From the cell containing the given text, extract its center point as [X, Y] coordinate. 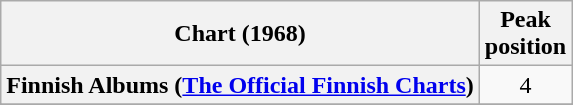
Chart (1968) [240, 34]
4 [525, 85]
Finnish Albums (The Official Finnish Charts) [240, 85]
Peakposition [525, 34]
